Return (x, y) of the center of cell containing provided text 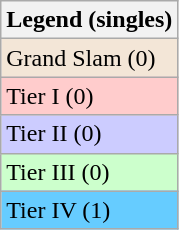
Tier II (0) (90, 134)
Grand Slam (0) (90, 58)
Tier IV (1) (90, 210)
Tier I (0) (90, 96)
Legend (singles) (90, 20)
Tier III (0) (90, 172)
